Extract the [x, y] coordinate from the center of the cell holding the provided text.  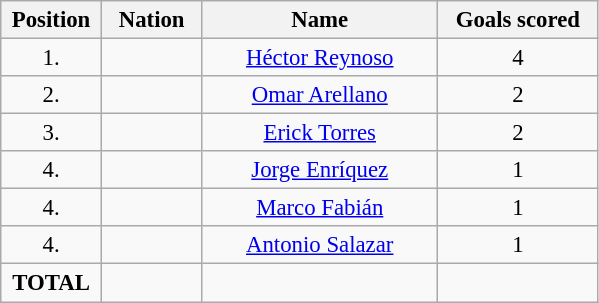
2. [52, 95]
Goals scored [518, 20]
1. [52, 58]
Héctor Reynoso [320, 58]
Erick Torres [320, 133]
Name [320, 20]
Omar Arellano [320, 95]
4 [518, 58]
Marco Fabián [320, 208]
Jorge Enríquez [320, 170]
Position [52, 20]
3. [52, 133]
TOTAL [52, 283]
Antonio Salazar [320, 245]
Nation [152, 20]
